Find where the given text appears and provide that cell's center as [x, y] coordinate. 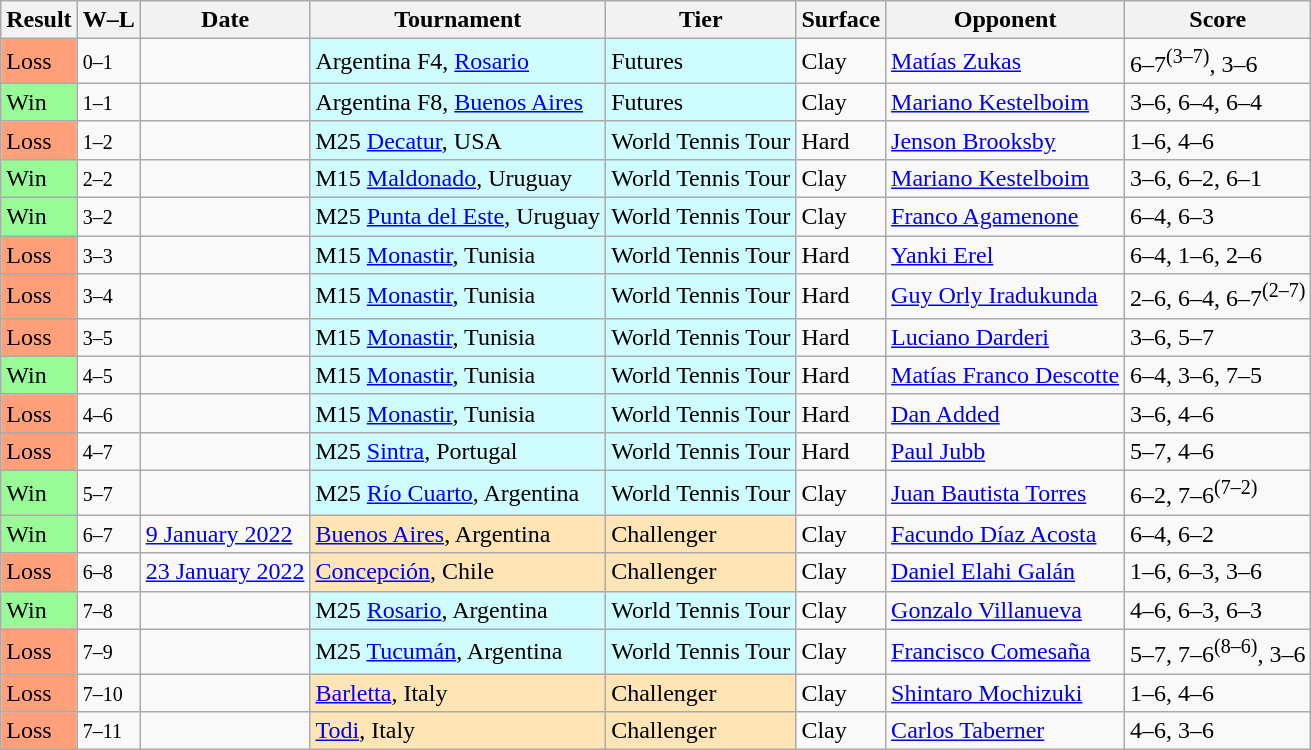
4–6, 3–6 [1218, 731]
6–7 [108, 534]
5–7, 7–6(8–6), 3–6 [1218, 652]
3–6, 6–2, 6–1 [1218, 178]
Paul Jubb [1006, 451]
M25 Sintra, Portugal [458, 451]
Tier [701, 20]
Carlos Taberner [1006, 731]
3–6, 4–6 [1218, 413]
Concepción, Chile [458, 572]
6–4, 3–6, 7–5 [1218, 375]
1–1 [108, 102]
Barletta, Italy [458, 693]
7–11 [108, 731]
M25 Río Cuarto, Argentina [458, 492]
6–8 [108, 572]
3–4 [108, 296]
7–8 [108, 610]
Buenos Aires, Argentina [458, 534]
6–7(3–7), 3–6 [1218, 62]
Todi, Italy [458, 731]
3–6, 6–4, 6–4 [1218, 102]
Guy Orly Iradukunda [1006, 296]
Gonzalo Villanueva [1006, 610]
Matías Franco Descotte [1006, 375]
1–2 [108, 140]
Surface [841, 20]
6–4, 6–2 [1218, 534]
Date [225, 20]
4–7 [108, 451]
Yanki Erel [1006, 255]
M25 Tucumán, Argentina [458, 652]
Luciano Darderi [1006, 337]
7–9 [108, 652]
6–2, 7–6(7–2) [1218, 492]
Facundo Díaz Acosta [1006, 534]
0–1 [108, 62]
Jenson Brooksby [1006, 140]
Argentina F8, Buenos Aires [458, 102]
Daniel Elahi Galán [1006, 572]
Francisco Comesaña [1006, 652]
4–6, 6–3, 6–3 [1218, 610]
6–4, 1–6, 2–6 [1218, 255]
2–6, 6–4, 6–7(2–7) [1218, 296]
Opponent [1006, 20]
Juan Bautista Torres [1006, 492]
1–6, 6–3, 3–6 [1218, 572]
Tournament [458, 20]
3–3 [108, 255]
M25 Punta del Este, Uruguay [458, 217]
5–7, 4–6 [1218, 451]
7–10 [108, 693]
5–7 [108, 492]
23 January 2022 [225, 572]
M15 Maldonado, Uruguay [458, 178]
2–2 [108, 178]
3–2 [108, 217]
Result [39, 20]
Argentina F4, Rosario [458, 62]
9 January 2022 [225, 534]
3–6, 5–7 [1218, 337]
W–L [108, 20]
M25 Rosario, Argentina [458, 610]
4–6 [108, 413]
Dan Added [1006, 413]
Matías Zukas [1006, 62]
Score [1218, 20]
3–5 [108, 337]
4–5 [108, 375]
Shintaro Mochizuki [1006, 693]
Franco Agamenone [1006, 217]
M25 Decatur, USA [458, 140]
6–4, 6–3 [1218, 217]
